Detect which cell encompasses the target text, then output its [x, y] center coordinate. 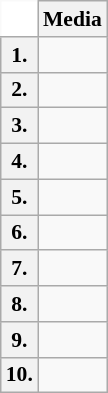
5. [20, 197]
9. [20, 340]
Media [72, 19]
1. [20, 55]
6. [20, 233]
3. [20, 126]
2. [20, 90]
7. [20, 269]
10. [20, 375]
8. [20, 304]
4. [20, 162]
